Scan for the cell matching the given text and deliver its [x, y] coordinate at center. 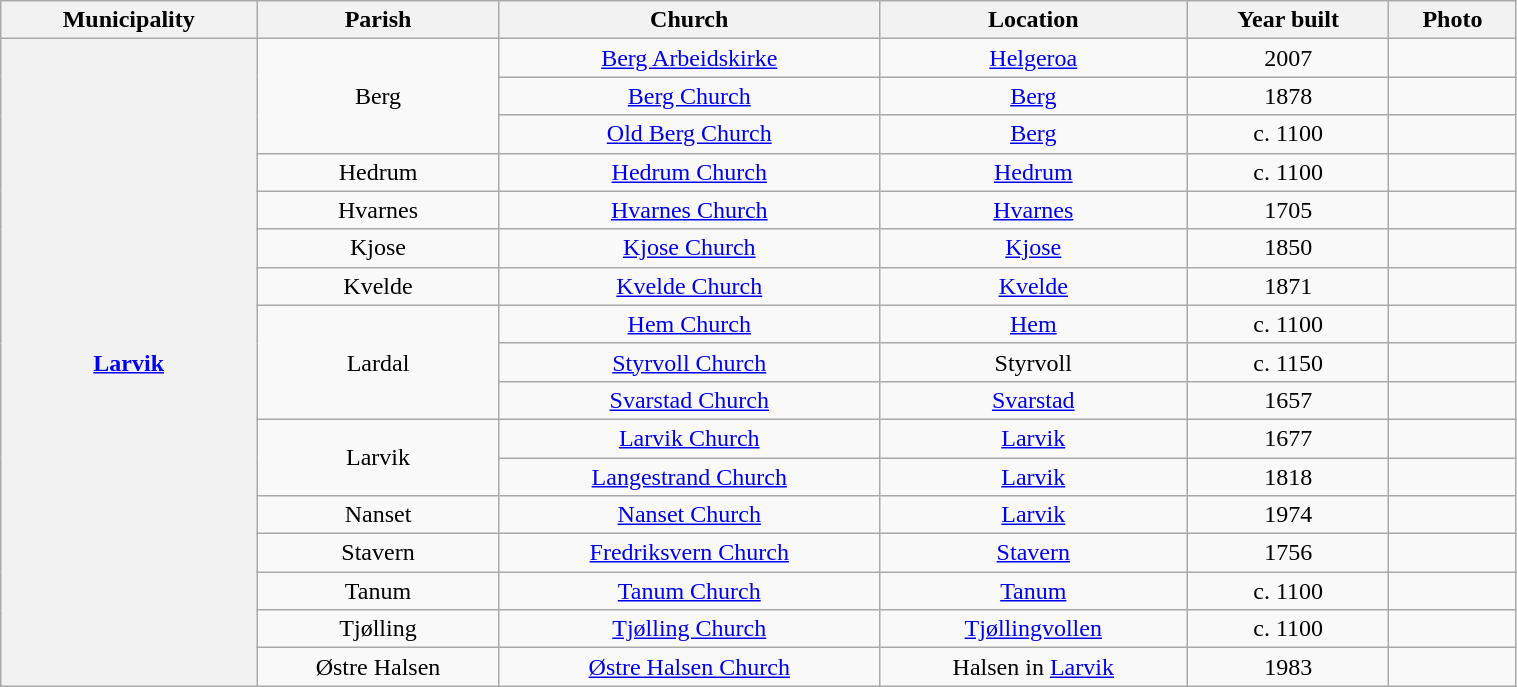
Hem Church [689, 324]
1878 [1288, 96]
Lardal [378, 362]
Halsen in Larvik [1033, 667]
Berg Church [689, 96]
Svarstad [1033, 400]
Nanset Church [689, 515]
2007 [1288, 58]
Photo [1452, 20]
Hedrum Church [689, 172]
1850 [1288, 248]
Hem [1033, 324]
Styrvoll Church [689, 362]
Church [689, 20]
Tanum Church [689, 591]
Kjose Church [689, 248]
Old Berg Church [689, 134]
Østre Halsen [378, 667]
c. 1150 [1288, 362]
Tjølling [378, 629]
1974 [1288, 515]
Berg Arbeidskirke [689, 58]
Location [1033, 20]
Tjøllingvollen [1033, 629]
Nanset [378, 515]
Hvarnes Church [689, 210]
Kvelde Church [689, 286]
1657 [1288, 400]
Larvik Church [689, 438]
1756 [1288, 553]
Municipality [129, 20]
Svarstad Church [689, 400]
Langestrand Church [689, 477]
Helgeroa [1033, 58]
Parish [378, 20]
1983 [1288, 667]
1677 [1288, 438]
1705 [1288, 210]
Styrvoll [1033, 362]
Østre Halsen Church [689, 667]
Fredriksvern Church [689, 553]
1818 [1288, 477]
Year built [1288, 20]
Tjølling Church [689, 629]
1871 [1288, 286]
